From the cell containing the given text, extract its center point as (x, y) coordinate. 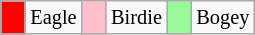
Birdie (136, 17)
Bogey (222, 17)
Eagle (53, 17)
